Return (x, y) of the center of cell containing provided text 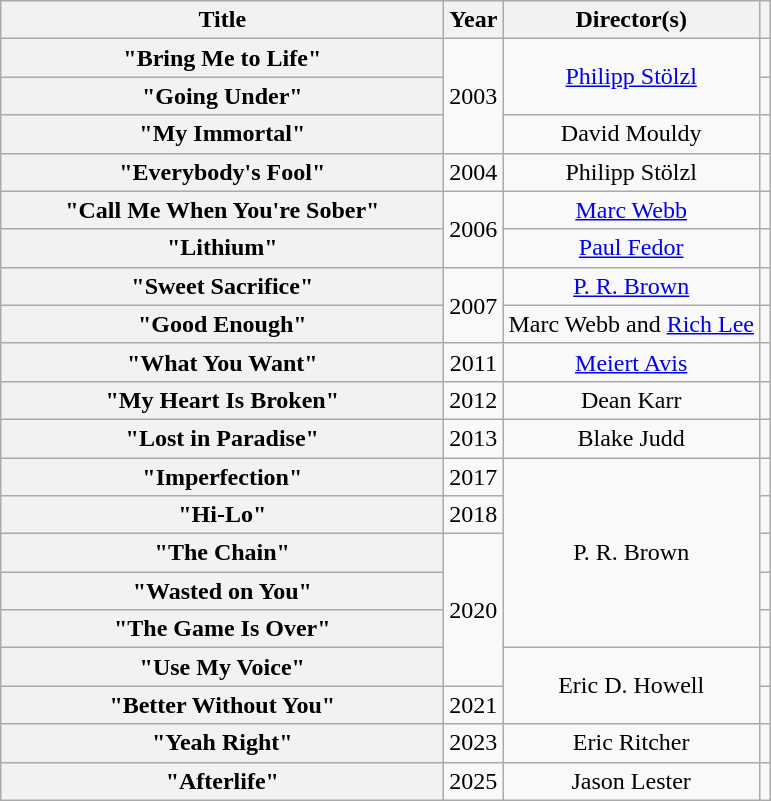
"Yeah Right" (222, 743)
"My Heart Is Broken" (222, 400)
"Use My Voice" (222, 667)
"The Game Is Over" (222, 629)
"The Chain" (222, 553)
2023 (474, 743)
"Imperfection" (222, 477)
Jason Lester (632, 781)
"Everybody's Fool" (222, 172)
Marc Webb (632, 210)
"Lost in Paradise" (222, 438)
2012 (474, 400)
"My Immortal" (222, 134)
Title (222, 20)
Marc Webb and Rich Lee (632, 324)
"Better Without You" (222, 705)
"Afterlife" (222, 781)
2021 (474, 705)
David Mouldy (632, 134)
Eric D. Howell (632, 686)
2025 (474, 781)
Year (474, 20)
"Wasted on You" (222, 591)
"Sweet Sacrifice" (222, 286)
Meiert Avis (632, 362)
"Going Under" (222, 96)
2020 (474, 610)
2011 (474, 362)
2017 (474, 477)
"Call Me When You're Sober" (222, 210)
2018 (474, 515)
Blake Judd (632, 438)
2006 (474, 229)
Paul Fedor (632, 248)
Dean Karr (632, 400)
2003 (474, 96)
"Good Enough" (222, 324)
Eric Ritcher (632, 743)
Director(s) (632, 20)
2004 (474, 172)
2013 (474, 438)
"Hi-Lo" (222, 515)
"What You Want" (222, 362)
2007 (474, 305)
"Lithium" (222, 248)
"Bring Me to Life" (222, 58)
